Find where the given text appears and provide that cell's center as [X, Y] coordinate. 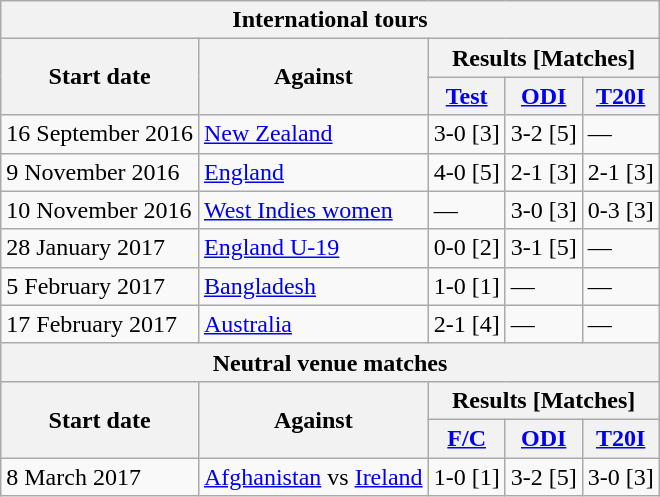
17 February 2017 [100, 324]
10 November 2016 [100, 210]
Bangladesh [313, 286]
Afghanistan vs Ireland [313, 477]
5 February 2017 [100, 286]
Australia [313, 324]
F/C [466, 438]
9 November 2016 [100, 172]
Test [466, 96]
28 January 2017 [100, 248]
16 September 2016 [100, 134]
3-1 [5] [544, 248]
West Indies women [313, 210]
New Zealand [313, 134]
2-1 [4] [466, 324]
0-3 [3] [620, 210]
International tours [330, 20]
Neutral venue matches [330, 362]
8 March 2017 [100, 477]
4-0 [5] [466, 172]
0-0 [2] [466, 248]
England U-19 [313, 248]
England [313, 172]
